Search for the cell housing the specified text and yield its (x, y) center coordinate. 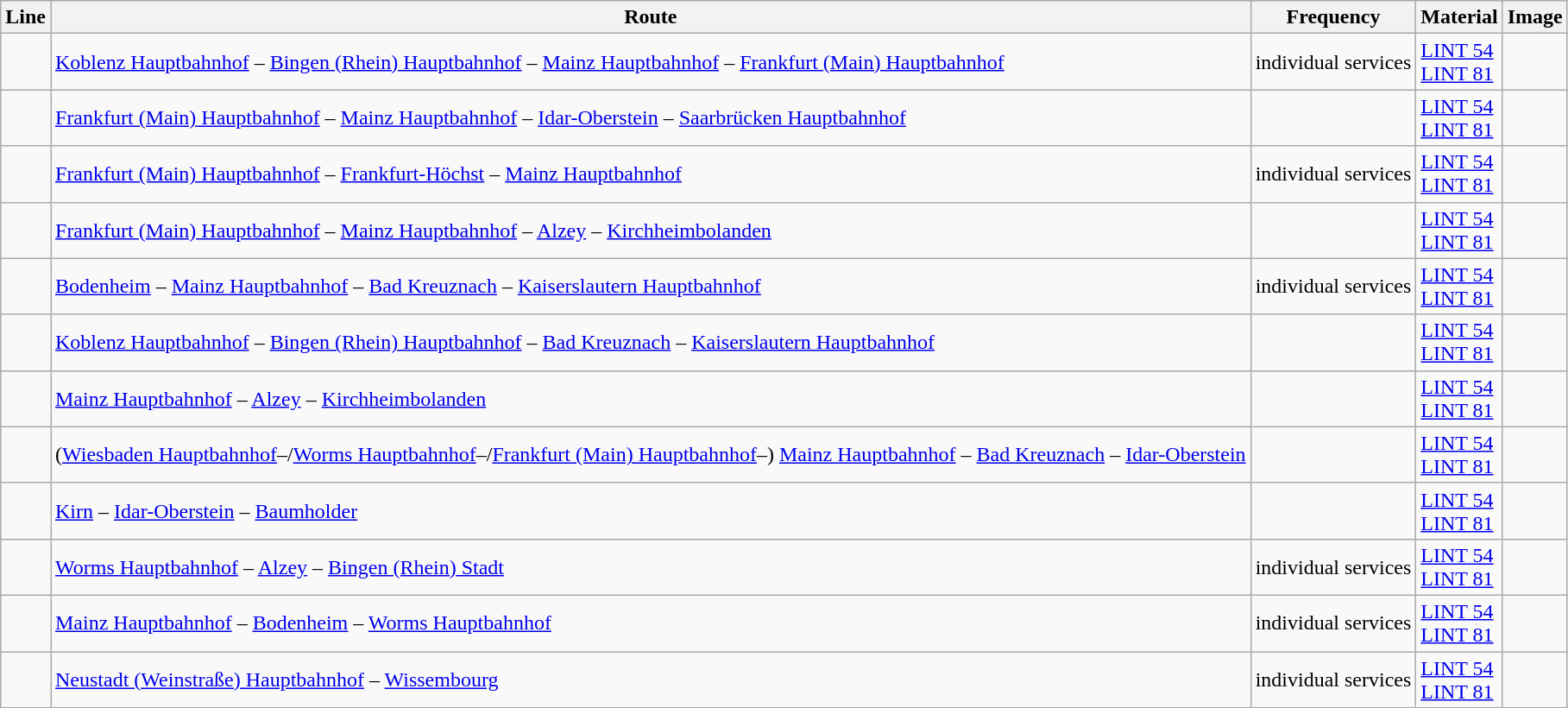
Frankfurt (Main) Hauptbahnhof – Frankfurt-Höchst – Mainz Hauptbahnhof (651, 174)
Image (1534, 17)
Mainz Hauptbahnhof – Alzey – Kirchheimbolanden (651, 399)
Bodenheim – Mainz Hauptbahnhof – Bad Kreuznach – Kaiserslautern Hauptbahnhof (651, 287)
Koblenz Hauptbahnhof – Bingen (Rhein) Hauptbahnhof – Bad Kreuznach – Kaiserslautern Hauptbahnhof (651, 342)
Material (1459, 17)
Neustadt (Weinstraße) Hauptbahnhof – Wissembourg (651, 679)
Worms Hauptbahnhof – Alzey – Bingen (Rhein) Stadt (651, 566)
Frankfurt (Main) Hauptbahnhof – Mainz Hauptbahnhof – Idar-Oberstein – Saarbrücken Hauptbahnhof (651, 117)
Kirn – Idar-Oberstein – Baumholder (651, 511)
Line (26, 17)
(Wiesbaden Hauptbahnhof–/Worms Hauptbahnhof–/Frankfurt (Main) Hauptbahnhof–) Mainz Hauptbahnhof – Bad Kreuznach – Idar-Oberstein (651, 454)
Koblenz Hauptbahnhof – Bingen (Rhein) Hauptbahnhof – Mainz Hauptbahnhof – Frankfurt (Main) Hauptbahnhof (651, 62)
Frankfurt (Main) Hauptbahnhof – Mainz Hauptbahnhof – Alzey – Kirchheimbolanden (651, 230)
Route (651, 17)
Mainz Hauptbahnhof – Bodenheim – Worms Hauptbahnhof (651, 623)
Frequency (1333, 17)
